Capture the cell that displays the provided text and extract its [x, y] central coordinate. 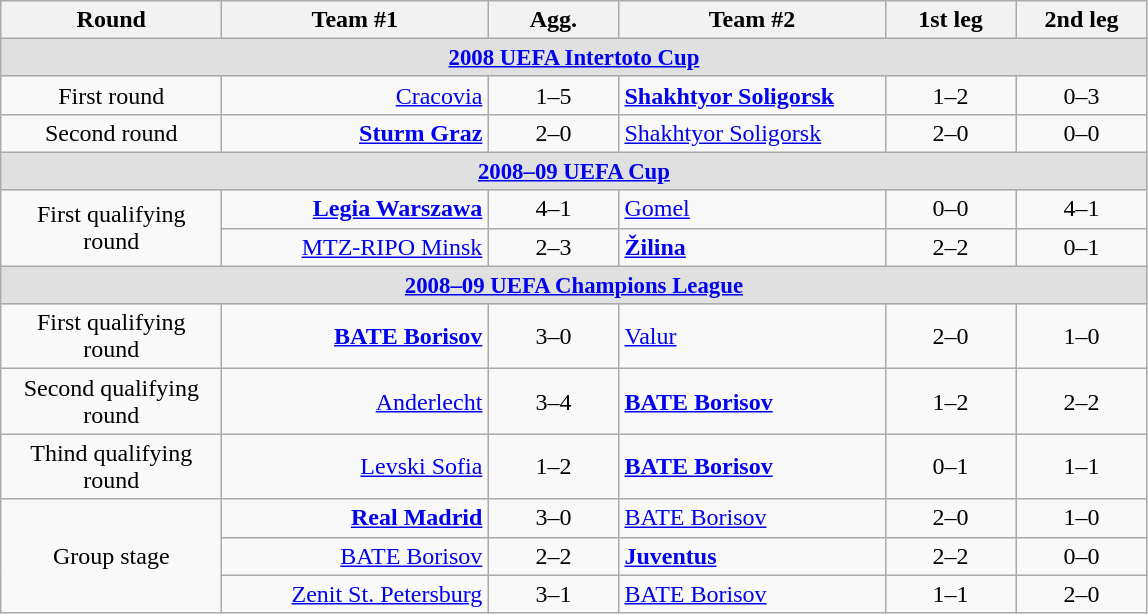
Cracovia [355, 95]
2008–09 UEFA Cup [574, 172]
2–3 [554, 247]
Zenit St. Petersburg [355, 594]
0–3 [1082, 95]
Juventus [752, 556]
Second round [112, 133]
Legia Warszawa [355, 209]
1st leg [950, 20]
2008–09 UEFA Champions League [574, 285]
3–4 [554, 402]
3–1 [554, 594]
Anderlecht [355, 402]
Team #2 [752, 20]
Group stage [112, 556]
Round [112, 20]
2nd leg [1082, 20]
Real Madrid [355, 518]
Agg. [554, 20]
Žilina [752, 247]
First round [112, 95]
2008 UEFA Intertoto Cup [574, 58]
MTZ-RIPO Minsk [355, 247]
Levski Sofia [355, 466]
Thind qualifying round [112, 466]
Valur [752, 336]
Gomel [752, 209]
Sturm Graz [355, 133]
Team #1 [355, 20]
Second qualifying round [112, 402]
1–5 [554, 95]
